Determine the (x, y) coordinate at the center of the cell enclosing the given text.  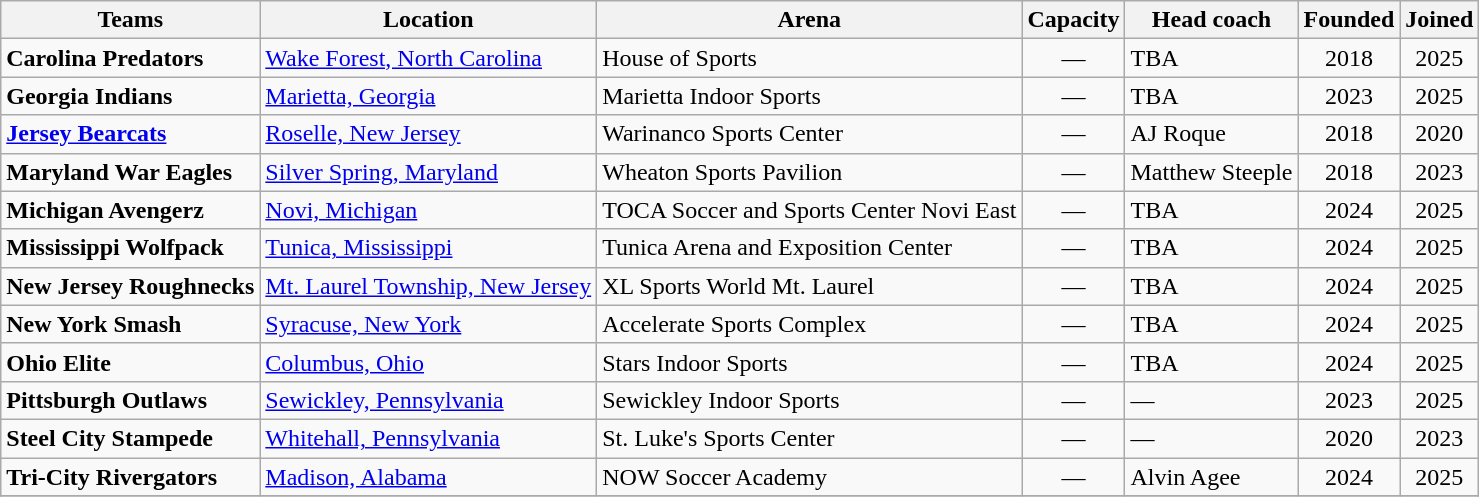
Roselle, New Jersey (428, 134)
Marietta, Georgia (428, 96)
Location (428, 20)
Warinanco Sports Center (810, 134)
Maryland War Eagles (130, 172)
Founded (1349, 20)
Sewickley Indoor Sports (810, 400)
Tunica, Mississippi (428, 248)
Syracuse, New York (428, 324)
Silver Spring, Maryland (428, 172)
Stars Indoor Sports (810, 362)
Steel City Stampede (130, 438)
Marietta Indoor Sports (810, 96)
NOW Soccer Academy (810, 477)
Arena (810, 20)
Teams (130, 20)
Tunica Arena and Exposition Center (810, 248)
New York Smash (130, 324)
Capacity (1074, 20)
Matthew Steeple (1212, 172)
TOCA Soccer and Sports Center Novi East (810, 210)
Tri-City Rivergators (130, 477)
Georgia Indians (130, 96)
Mississippi Wolfpack (130, 248)
XL Sports World Mt. Laurel (810, 286)
New Jersey Roughnecks (130, 286)
St. Luke's Sports Center (810, 438)
AJ Roque (1212, 134)
Carolina Predators (130, 58)
Sewickley, Pennsylvania (428, 400)
Pittsburgh Outlaws (130, 400)
Head coach (1212, 20)
Novi, Michigan (428, 210)
Ohio Elite (130, 362)
Joined (1440, 20)
Whitehall, Pennsylvania (428, 438)
Columbus, Ohio (428, 362)
House of Sports (810, 58)
Alvin Agee (1212, 477)
Madison, Alabama (428, 477)
Wheaton Sports Pavilion (810, 172)
Michigan Avengerz (130, 210)
Mt. Laurel Township, New Jersey (428, 286)
Jersey Bearcats (130, 134)
Accelerate Sports Complex (810, 324)
Wake Forest, North Carolina (428, 58)
